Detect which cell encompasses the target text, then output its [X, Y] center coordinate. 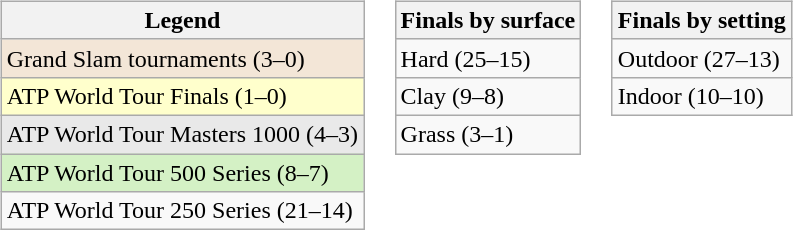
ATP World Tour Masters 1000 (4–3) [182, 134]
Legend [182, 20]
Finals by surface [488, 20]
ATP World Tour 500 Series (8–7) [182, 173]
Clay (9–8) [488, 96]
Finals by setting [702, 20]
Indoor (10–10) [702, 96]
Outdoor (27–13) [702, 58]
Grass (3–1) [488, 134]
ATP World Tour 250 Series (21–14) [182, 211]
Grand Slam tournaments (3–0) [182, 58]
Hard (25–15) [488, 58]
ATP World Tour Finals (1–0) [182, 96]
